Determine the (X, Y) coordinate at the center of the cell enclosing the given text.  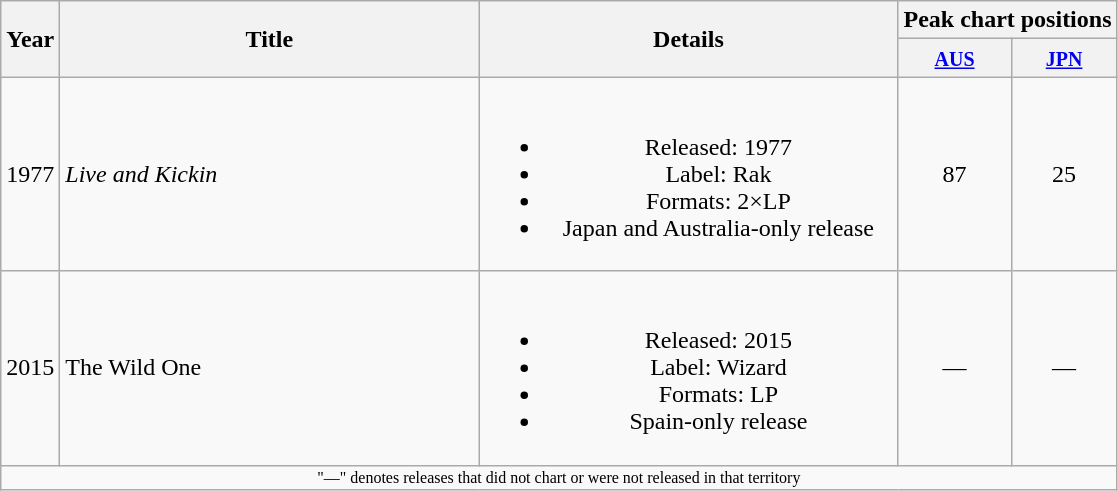
"—" denotes releases that did not chart or were not released in that territory (559, 477)
AUS (954, 58)
JPN (1064, 58)
Peak chart positions (1008, 20)
2015 (30, 368)
1977 (30, 174)
Details (688, 39)
The Wild One (270, 368)
Title (270, 39)
Released: 2015Label: WizardFormats: LPSpain-only release (688, 368)
87 (954, 174)
25 (1064, 174)
Released: 1977Label: RakFormats: 2×LPJapan and Australia-only release (688, 174)
Live and Kickin (270, 174)
Year (30, 39)
